For the text-containing cell, return its midpoint in (X, Y) coordinate format. 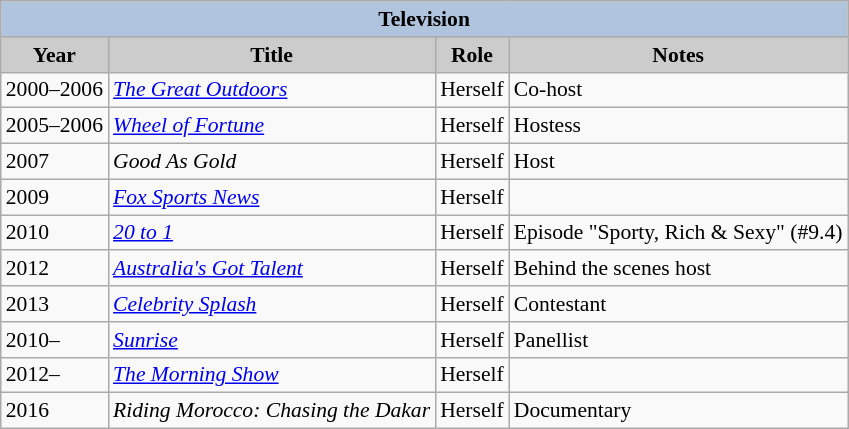
Title (272, 55)
Episode "Sporty, Rich & Sexy" (#9.4) (678, 233)
Notes (678, 55)
Panellist (678, 340)
2000–2006 (54, 90)
Wheel of Fortune (272, 126)
2010 (54, 233)
Contestant (678, 304)
Good As Gold (272, 162)
Riding Morocco: Chasing the Dakar (272, 411)
Role (472, 55)
2012– (54, 375)
Documentary (678, 411)
The Morning Show (272, 375)
Celebrity Splash (272, 304)
Fox Sports News (272, 197)
2010– (54, 340)
Year (54, 55)
Behind the scenes host (678, 269)
Australia's Got Talent (272, 269)
Hostess (678, 126)
The Great Outdoors (272, 90)
Sunrise (272, 340)
20 to 1 (272, 233)
2009 (54, 197)
Co-host (678, 90)
Television (424, 19)
2016 (54, 411)
2007 (54, 162)
2005–2006 (54, 126)
2012 (54, 269)
Host (678, 162)
2013 (54, 304)
